For the text-containing cell, return its midpoint in (X, Y) coordinate format. 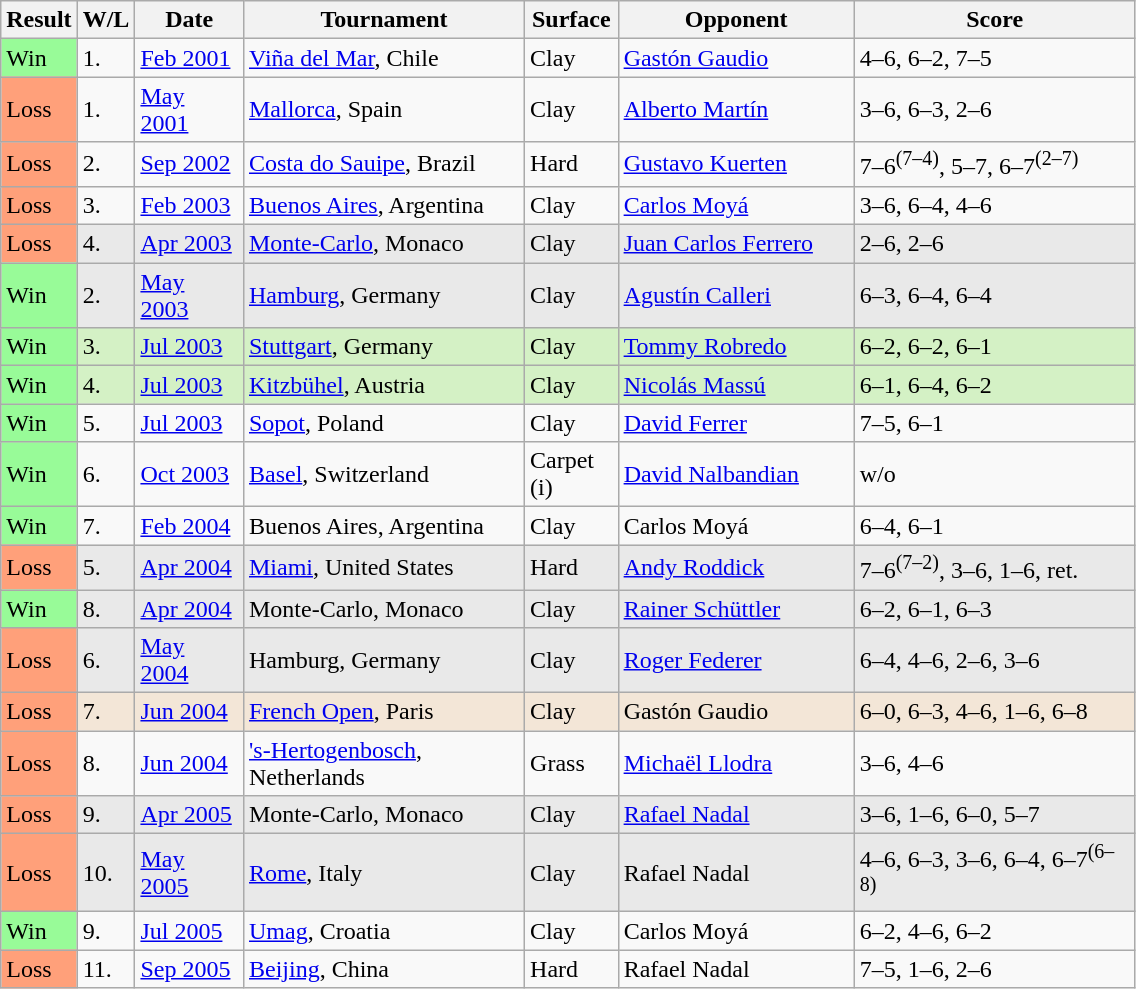
Rome, Italy (384, 873)
May 2004 (190, 660)
Umag, Croatia (384, 931)
Apr 2005 (190, 815)
Surface (572, 20)
6–4, 6–1 (994, 526)
Stuttgart, Germany (384, 347)
W/L (106, 20)
10. (106, 873)
May 2003 (190, 296)
Feb 2003 (190, 205)
Miami, United States (384, 568)
Juan Carlos Ferrero (736, 244)
Viña del Mar, Chile (384, 58)
Sep 2005 (190, 969)
Feb 2004 (190, 526)
4–6, 6–3, 3–6, 6–4, 6–7(6–8) (994, 873)
6–1, 6–4, 6–2 (994, 385)
Opponent (736, 20)
4–6, 6–2, 7–5 (994, 58)
David Nalbandian (736, 474)
Basel, Switzerland (384, 474)
3–6, 6–3, 2–6 (994, 110)
Score (994, 20)
Date (190, 20)
May 2005 (190, 873)
2–6, 2–6 (994, 244)
Kitzbühel, Austria (384, 385)
w/o (994, 474)
Feb 2001 (190, 58)
11. (106, 969)
Result (39, 20)
Jul 2005 (190, 931)
Agustín Calleri (736, 296)
6–3, 6–4, 6–4 (994, 296)
7–5, 1–6, 2–6 (994, 969)
Tommy Robredo (736, 347)
May 2001 (190, 110)
Apr 2003 (190, 244)
Andy Roddick (736, 568)
Grass (572, 764)
6–2, 4–6, 6–2 (994, 931)
3–6, 4–6 (994, 764)
7–6(7–4), 5–7, 6–7(2–7) (994, 164)
7–5, 6–1 (994, 423)
's-Hertogenbosch, Netherlands (384, 764)
Tournament (384, 20)
David Ferrer (736, 423)
Beijing, China (384, 969)
Roger Federer (736, 660)
6–4, 4–6, 2–6, 3–6 (994, 660)
3–6, 6–4, 4–6 (994, 205)
3–6, 1–6, 6–0, 5–7 (994, 815)
6–2, 6–1, 6–3 (994, 609)
Nicolás Massú (736, 385)
Mallorca, Spain (384, 110)
Sopot, Poland (384, 423)
7–6(7–2), 3–6, 1–6, ret. (994, 568)
Carpet (i) (572, 474)
Alberto Martín (736, 110)
Rainer Schüttler (736, 609)
6–0, 6–3, 4–6, 1–6, 6–8 (994, 712)
6–2, 6–2, 6–1 (994, 347)
French Open, Paris (384, 712)
Gustavo Kuerten (736, 164)
Sep 2002 (190, 164)
Costa do Sauipe, Brazil (384, 164)
Michaël Llodra (736, 764)
Oct 2003 (190, 474)
